For the text-containing cell, return its midpoint in [x, y] coordinate format. 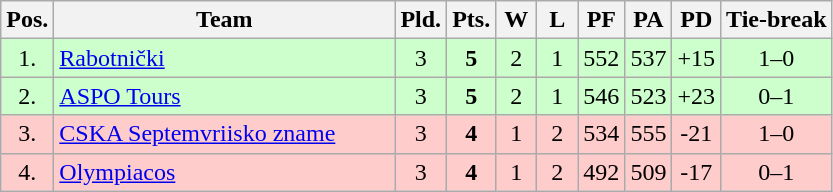
W [516, 20]
PD [696, 20]
Tie-break [777, 20]
L [558, 20]
509 [648, 172]
552 [602, 58]
3. [28, 134]
ASPO Tours [224, 96]
534 [602, 134]
Olympiacos [224, 172]
+23 [696, 96]
-21 [696, 134]
492 [602, 172]
4. [28, 172]
-17 [696, 172]
537 [648, 58]
523 [648, 96]
PF [602, 20]
+15 [696, 58]
CSKA Septemvriisko zname [224, 134]
Pts. [472, 20]
Pos. [28, 20]
Team [224, 20]
Pld. [421, 20]
555 [648, 134]
Rabotnički [224, 58]
2. [28, 96]
PA [648, 20]
1. [28, 58]
546 [602, 96]
